For the text-containing cell, return its midpoint in (X, Y) coordinate format. 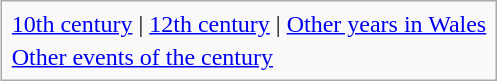
Other events of the century (248, 57)
10th century | 12th century | Other years in Wales (248, 24)
